Find where the given text appears and provide that cell's center as [x, y] coordinate. 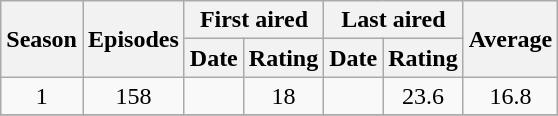
Average [510, 39]
16.8 [510, 96]
18 [283, 96]
First aired [254, 20]
158 [133, 96]
Season [42, 39]
1 [42, 96]
23.6 [423, 96]
Last aired [394, 20]
Episodes [133, 39]
